Return (x, y) of the center of cell containing provided text 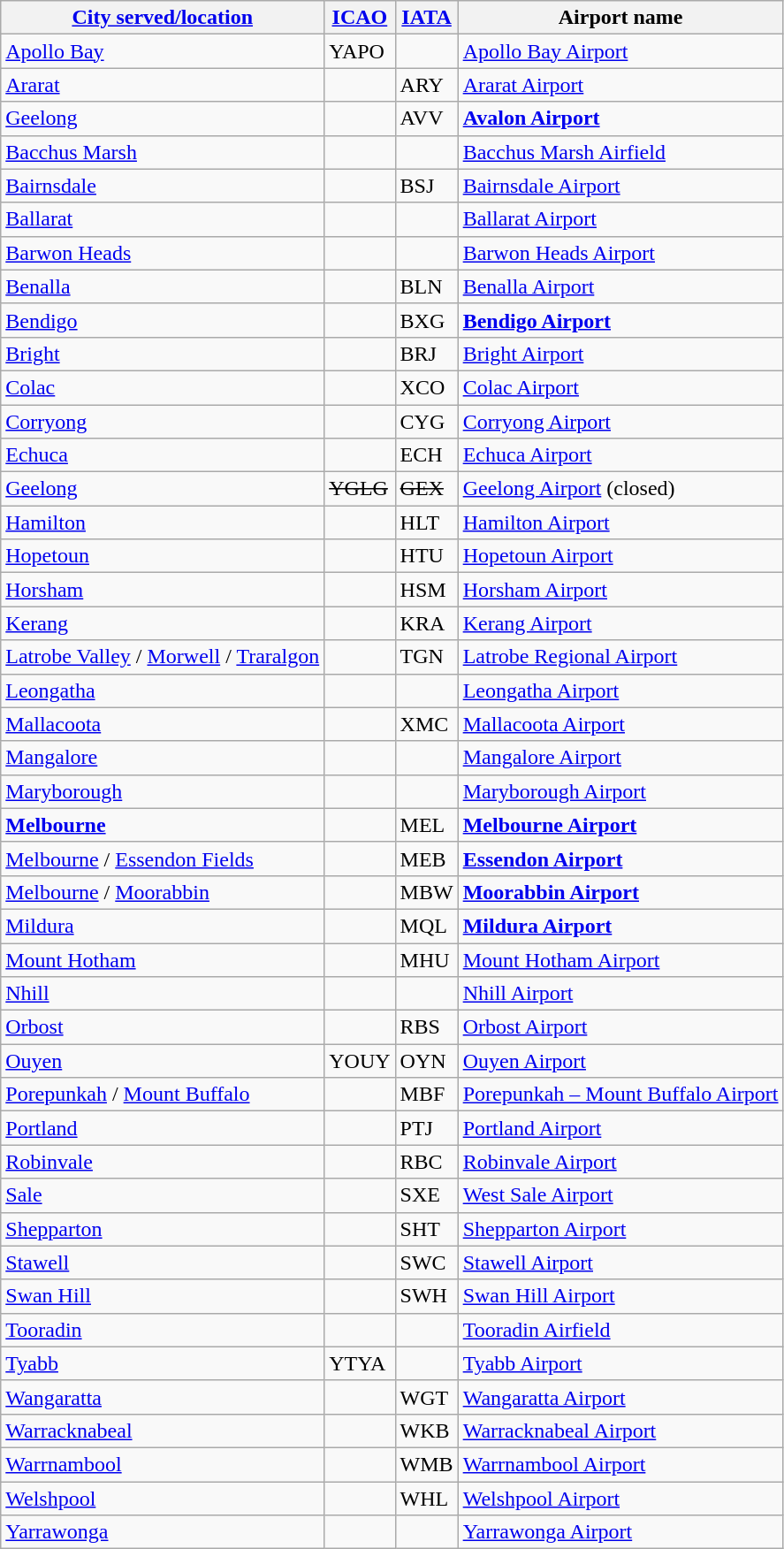
BXG (426, 320)
Barwon Heads (163, 253)
Avalon Airport (620, 118)
KRA (426, 623)
Yarrawonga (163, 1532)
Warrnambool Airport (620, 1464)
BSJ (426, 186)
Leongatha Airport (620, 691)
West Sale Airport (620, 1195)
SWH (426, 1296)
WKB (426, 1431)
Warracknabeal Airport (620, 1431)
Hamilton Airport (620, 523)
WGT (426, 1397)
Sale (163, 1195)
HTU (426, 556)
MEB (426, 858)
Bairnsdale (163, 186)
Maryborough Airport (620, 791)
Ouyen (163, 1061)
Hopetoun Airport (620, 556)
BLN (426, 286)
SXE (426, 1195)
Latrobe Valley / Morwell / Traralgon (163, 657)
Geelong Airport (closed) (620, 489)
Ballarat Airport (620, 219)
Mount Hotham Airport (620, 959)
Porepunkah – Mount Buffalo Airport (620, 1095)
YAPO (360, 51)
YGLG (360, 489)
CYG (426, 422)
Mangalore (163, 758)
Melbourne (163, 825)
Hamilton (163, 523)
Nhill Airport (620, 994)
RBC (426, 1162)
Bright (163, 354)
Warracknabeal (163, 1431)
Welshpool Airport (620, 1499)
Yarrawonga Airport (620, 1532)
Horsham Airport (620, 590)
WMB (426, 1464)
Robinvale (163, 1162)
HSM (426, 590)
Kerang (163, 623)
Mildura (163, 926)
Benalla (163, 286)
Kerang Airport (620, 623)
Portland (163, 1128)
Shepparton Airport (620, 1229)
Mallacoota Airport (620, 724)
Wangaratta Airport (620, 1397)
SHT (426, 1229)
Colac (163, 387)
Colac Airport (620, 387)
Latrobe Regional Airport (620, 657)
XMC (426, 724)
Bright Airport (620, 354)
ARY (426, 85)
Melbourne Airport (620, 825)
Bacchus Marsh (163, 152)
Corryong Airport (620, 422)
BRJ (426, 354)
Ararat (163, 85)
Welshpool (163, 1499)
Warrnambool (163, 1464)
Barwon Heads Airport (620, 253)
WHL (426, 1499)
Airport name (620, 18)
HLT (426, 523)
Swan Hill Airport (620, 1296)
XCO (426, 387)
Maryborough (163, 791)
Ballarat (163, 219)
Apollo Bay (163, 51)
Ararat Airport (620, 85)
AVV (426, 118)
Stawell (163, 1263)
Nhill (163, 994)
ECH (426, 455)
Tyabb (163, 1363)
Bendigo Airport (620, 320)
Essendon Airport (620, 858)
Tyabb Airport (620, 1363)
Bendigo (163, 320)
MBF (426, 1095)
Corryong (163, 422)
OYN (426, 1061)
GEX (426, 489)
Stawell Airport (620, 1263)
Apollo Bay Airport (620, 51)
Wangaratta (163, 1397)
Melbourne / Essendon Fields (163, 858)
Bacchus Marsh Airfield (620, 152)
IATA (426, 18)
Leongatha (163, 691)
Porepunkah / Mount Buffalo (163, 1095)
RBS (426, 1027)
Ouyen Airport (620, 1061)
Bairnsdale Airport (620, 186)
Shepparton (163, 1229)
Swan Hill (163, 1296)
SWC (426, 1263)
MQL (426, 926)
MEL (426, 825)
Portland Airport (620, 1128)
YTYA (360, 1363)
Melbourne / Moorabbin (163, 892)
Mildura Airport (620, 926)
Echuca (163, 455)
Echuca Airport (620, 455)
TGN (426, 657)
MBW (426, 892)
PTJ (426, 1128)
Benalla Airport (620, 286)
City served/location (163, 18)
Mount Hotham (163, 959)
Tooradin Airfield (620, 1330)
Mangalore Airport (620, 758)
Robinvale Airport (620, 1162)
Moorabbin Airport (620, 892)
Orbost Airport (620, 1027)
Orbost (163, 1027)
ICAO (360, 18)
Hopetoun (163, 556)
Mallacoota (163, 724)
MHU (426, 959)
YOUY (360, 1061)
Tooradin (163, 1330)
Horsham (163, 590)
